For the text-containing cell, return its midpoint in [x, y] coordinate format. 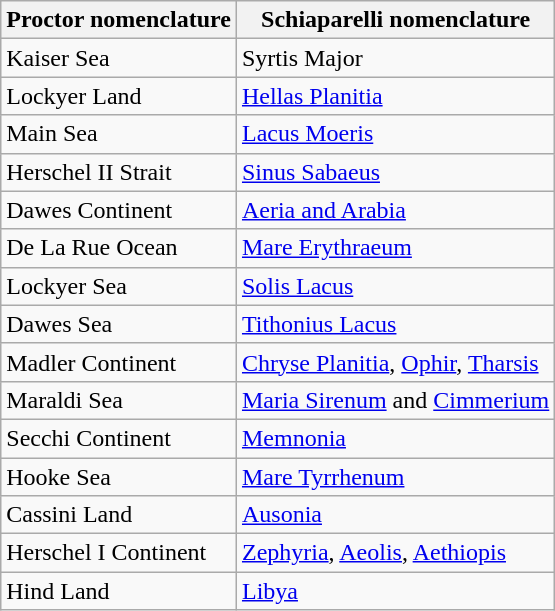
Libya [395, 591]
De La Rue Ocean [119, 248]
Cassini Land [119, 515]
Mare Tyrrhenum [395, 477]
Dawes Continent [119, 210]
Schiaparelli nomenclature [395, 20]
Hooke Sea [119, 477]
Mare Erythraeum [395, 248]
Ausonia [395, 515]
Maraldi Sea [119, 400]
Tithonius Lacus [395, 324]
Secchi Continent [119, 438]
Memnonia [395, 438]
Lockyer Land [119, 96]
Aeria and Arabia [395, 210]
Sinus Sabaeus [395, 172]
Lacus Moeris [395, 134]
Hellas Planitia [395, 96]
Herschel I Continent [119, 553]
Proctor nomenclature [119, 20]
Maria Sirenum and Cimmerium [395, 400]
Madler Continent [119, 362]
Chryse Planitia, Ophir, Tharsis [395, 362]
Hind Land [119, 591]
Herschel II Strait [119, 172]
Solis Lacus [395, 286]
Zephyria, Aeolis, Aethiopis [395, 553]
Kaiser Sea [119, 58]
Main Sea [119, 134]
Syrtis Major [395, 58]
Lockyer Sea [119, 286]
Dawes Sea [119, 324]
